Scan for the cell matching the given text and deliver its [x, y] coordinate at center. 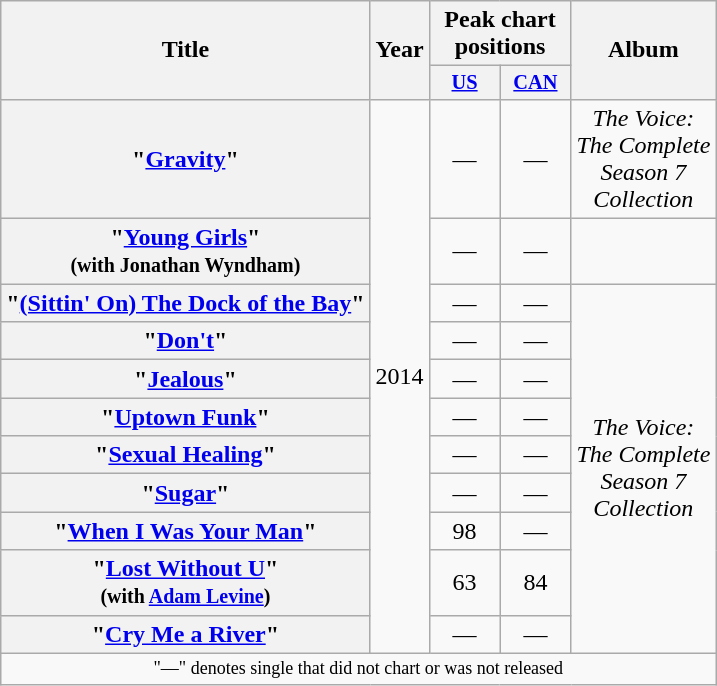
Title [186, 50]
"Uptown Funk" [186, 417]
"—" denotes single that did not chart or was not released [358, 668]
Album [644, 50]
84 [536, 582]
CAN [536, 83]
Peak chart positions [500, 34]
"Don't" [186, 341]
2014 [400, 376]
"Lost Without U"(with Adam Levine) [186, 582]
US [464, 83]
98 [464, 531]
Year [400, 50]
"Young Girls"(with Jonathan Wyndham) [186, 252]
63 [464, 582]
"Gravity" [186, 158]
"Jealous" [186, 379]
"Sexual Healing" [186, 455]
"When I Was Your Man" [186, 531]
"Cry Me a River" [186, 634]
"(Sittin' On) The Dock of the Bay" [186, 303]
"Sugar" [186, 493]
